Capture the cell that displays the provided text and extract its [X, Y] central coordinate. 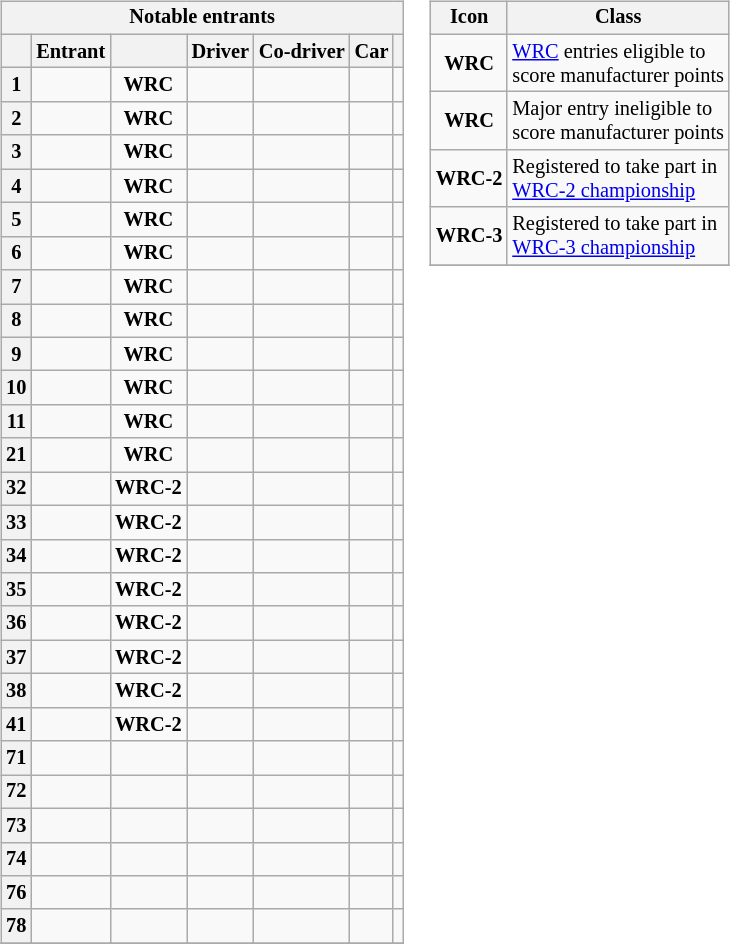
Co-driver [302, 51]
7 [16, 287]
Icon [469, 18]
73 [16, 825]
Registered to take part inWRC-2 championship [618, 179]
33 [16, 522]
WRC entries eligible toscore manufacturer points [618, 63]
21 [16, 455]
4 [16, 186]
41 [16, 724]
Major entry ineligible toscore manufacturer points [618, 121]
3 [16, 152]
2 [16, 119]
8 [16, 321]
Entrant [70, 51]
71 [16, 758]
Driver [220, 51]
74 [16, 859]
78 [16, 926]
34 [16, 556]
76 [16, 893]
32 [16, 489]
36 [16, 623]
9 [16, 354]
38 [16, 691]
Class [618, 18]
37 [16, 657]
Registered to take part inWRC-3 championship [618, 236]
6 [16, 253]
10 [16, 388]
WRC-3 [469, 236]
1 [16, 85]
5 [16, 220]
11 [16, 422]
35 [16, 590]
Car [372, 51]
Notable entrants [202, 18]
72 [16, 792]
